Detect which cell encompasses the target text, then output its [X, Y] center coordinate. 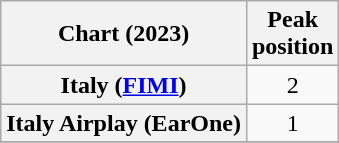
2 [292, 85]
Italy Airplay (EarOne) [124, 123]
Peakposition [292, 34]
1 [292, 123]
Italy (FIMI) [124, 85]
Chart (2023) [124, 34]
